Provide the (X, Y) coordinate of the cell's center where the given text is located.  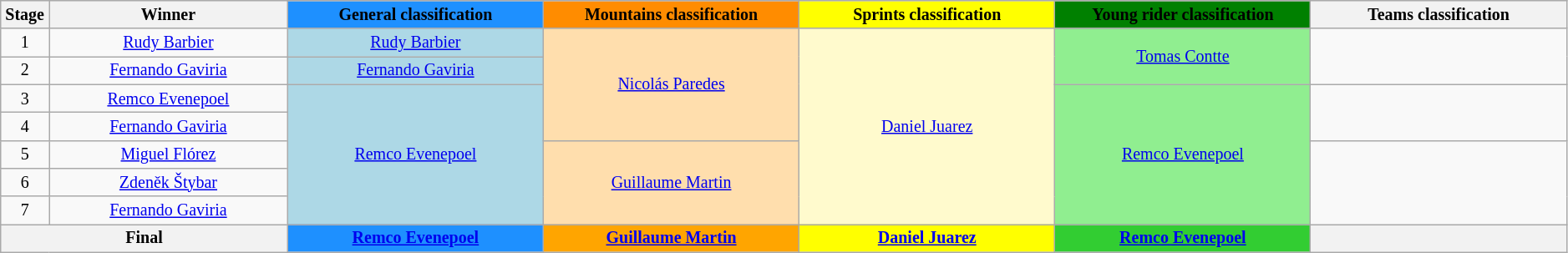
4 (25, 127)
Young rider classification (1183, 15)
Nicolás Paredes (671, 85)
3 (25, 99)
Stage (25, 15)
Mountains classification (671, 15)
Winner (169, 15)
6 (25, 182)
General classification (415, 15)
Tomas Contte (1183, 57)
Sprints classification (927, 15)
1 (25, 43)
2 (25, 70)
Miguel Flórez (169, 154)
5 (25, 154)
Zdeněk Štybar (169, 182)
Final (145, 239)
Teams classification (1439, 15)
7 (25, 210)
